Return [x, y] of the center of cell containing provided text 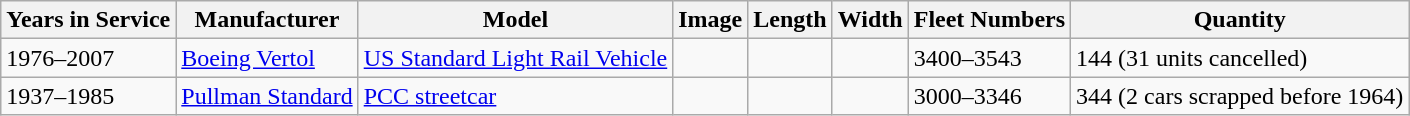
PCC streetcar [516, 96]
Model [516, 20]
144 (31 units cancelled) [1240, 58]
Width [870, 20]
Manufacturer [267, 20]
US Standard Light Rail Vehicle [516, 58]
Years in Service [88, 20]
Pullman Standard [267, 96]
Length [790, 20]
Fleet Numbers [989, 20]
Boeing Vertol [267, 58]
3000–3346 [989, 96]
344 (2 cars scrapped before 1964) [1240, 96]
Quantity [1240, 20]
3400–3543 [989, 58]
Image [710, 20]
1937–1985 [88, 96]
1976–2007 [88, 58]
